Return the (X, Y) coordinate for the center point of the cell that contains the specified text.  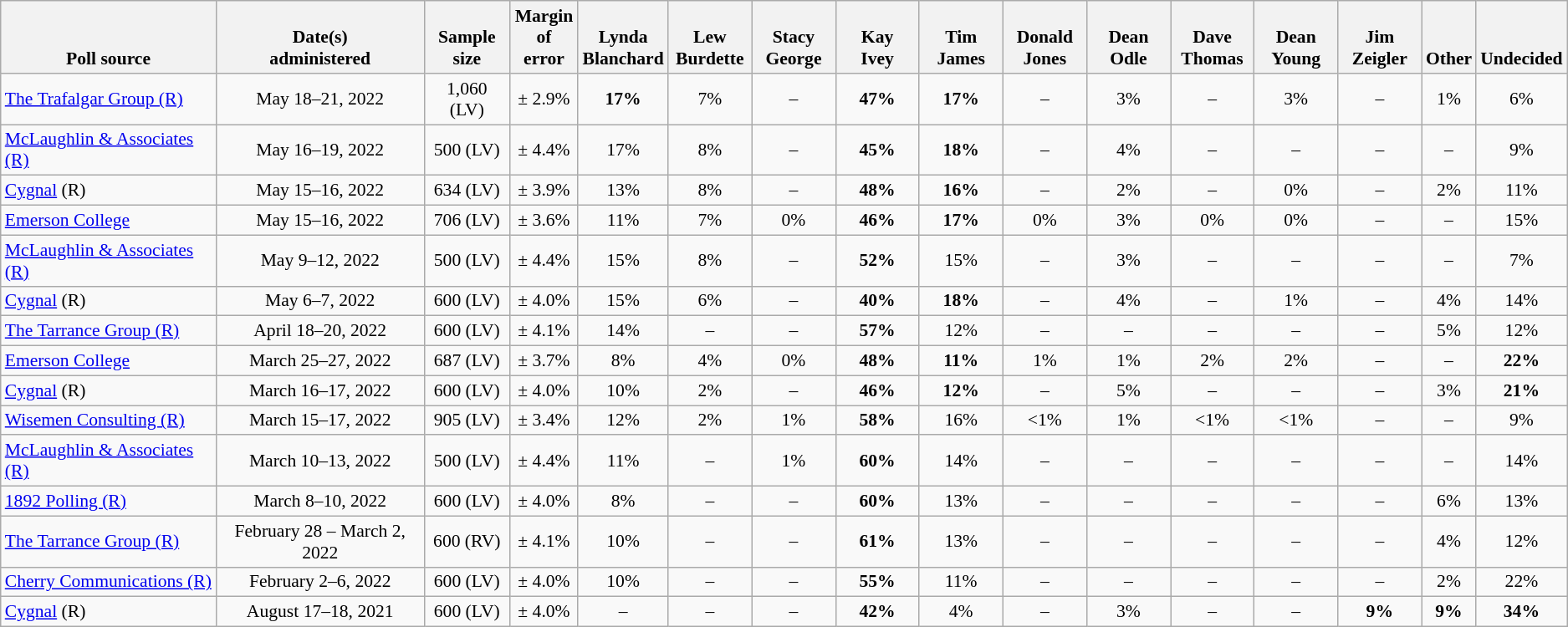
Marginof error (544, 37)
May 6–7, 2022 (319, 301)
± 3.6% (544, 221)
TimJames (961, 37)
905 (LV) (467, 421)
687 (LV) (467, 361)
1892 Polling (R) (109, 502)
March 10–13, 2022 (319, 461)
February 28 – March 2, 2022 (319, 542)
Date(s)administered (319, 37)
57% (877, 331)
± 3.4% (544, 421)
DeanOdle (1128, 37)
42% (877, 612)
May 18–21, 2022 (319, 99)
706 (LV) (467, 221)
LyndaBlanchard (622, 37)
634 (LV) (467, 191)
± 3.7% (544, 361)
600 (RV) (467, 542)
April 18–20, 2022 (319, 331)
StacyGeorge (794, 37)
February 2–6, 2022 (319, 582)
Undecided (1522, 37)
47% (877, 99)
The Trafalgar Group (R) (109, 99)
KayIvey (877, 37)
May 9–12, 2022 (319, 261)
34% (1522, 612)
DeanYoung (1296, 37)
45% (877, 150)
Samplesize (467, 37)
March 16–17, 2022 (319, 390)
± 3.9% (544, 191)
55% (877, 582)
March 8–10, 2022 (319, 502)
± 2.9% (544, 99)
Wisemen Consulting (R) (109, 421)
August 17–18, 2021 (319, 612)
61% (877, 542)
May 16–19, 2022 (319, 150)
52% (877, 261)
DaveThomas (1213, 37)
21% (1522, 390)
March 25–27, 2022 (319, 361)
DonaldJones (1044, 37)
Poll source (109, 37)
Other (1448, 37)
March 15–17, 2022 (319, 421)
Cherry Communications (R) (109, 582)
1,060 (LV) (467, 99)
JimZeigler (1380, 37)
58% (877, 421)
LewBurdette (710, 37)
40% (877, 301)
